Return [x, y] of the center of cell containing provided text 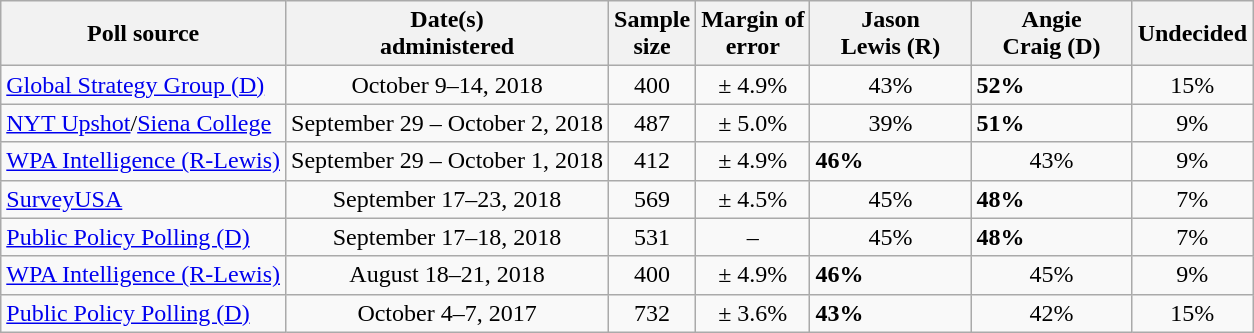
SurveyUSA [144, 199]
487 [652, 123]
42% [1052, 313]
September 29 – October 2, 2018 [448, 123]
October 4–7, 2017 [448, 313]
± 3.6% [753, 313]
531 [652, 237]
Samplesize [652, 34]
412 [652, 161]
52% [1052, 85]
September 29 – October 1, 2018 [448, 161]
Undecided [1192, 34]
Poll source [144, 34]
Date(s)administered [448, 34]
Margin oferror [753, 34]
AngieCraig (D) [1052, 34]
JasonLewis (R) [890, 34]
September 17–23, 2018 [448, 199]
569 [652, 199]
October 9–14, 2018 [448, 85]
August 18–21, 2018 [448, 275]
39% [890, 123]
732 [652, 313]
± 5.0% [753, 123]
Global Strategy Group (D) [144, 85]
51% [1052, 123]
NYT Upshot/Siena College [144, 123]
– [753, 237]
± 4.5% [753, 199]
September 17–18, 2018 [448, 237]
